Detect which cell encompasses the target text, then output its (X, Y) center coordinate. 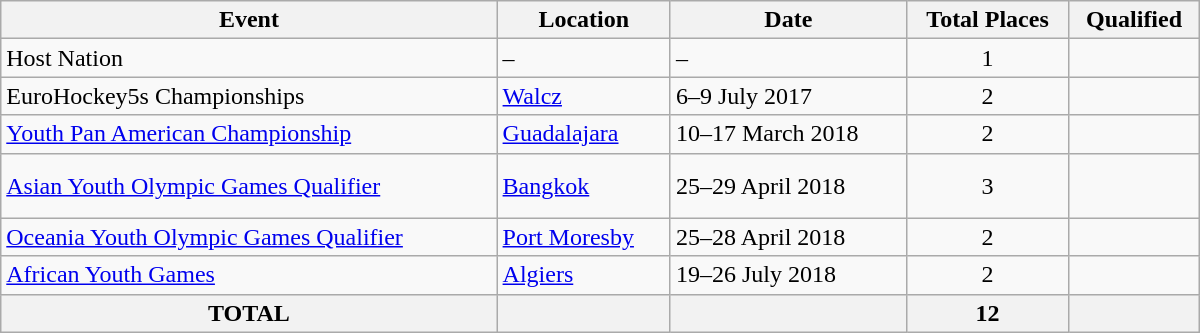
TOTAL (249, 313)
3 (988, 186)
25–29 April 2018 (788, 186)
Youth Pan American Championship (249, 134)
12 (988, 313)
Asian Youth Olympic Games Qualifier (249, 186)
Guadalajara (584, 134)
Event (249, 20)
Location (584, 20)
Total Places (988, 20)
Walcz (584, 96)
Oceania Youth Olympic Games Qualifier (249, 237)
Host Nation (249, 58)
EuroHockey5s Championships (249, 96)
African Youth Games (249, 275)
Algiers (584, 275)
1 (988, 58)
19–26 July 2018 (788, 275)
Qualified (1134, 20)
Date (788, 20)
10–17 March 2018 (788, 134)
25–28 April 2018 (788, 237)
Port Moresby (584, 237)
6–9 July 2017 (788, 96)
Bangkok (584, 186)
